Scan for the cell matching the given text and deliver its (x, y) coordinate at center. 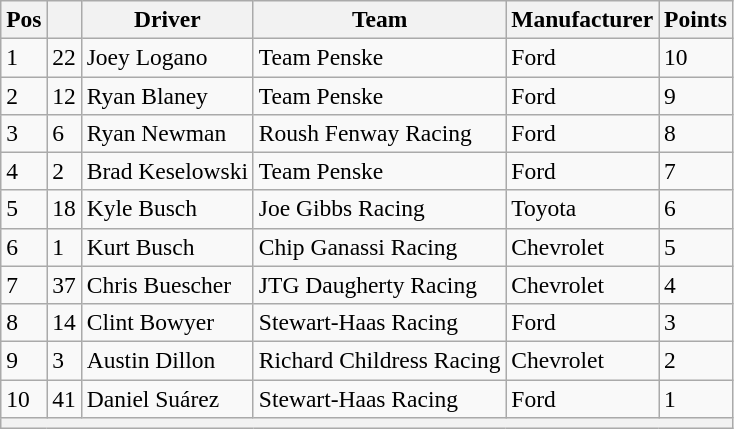
JTG Daugherty Racing (379, 285)
Driver (167, 19)
18 (64, 209)
Chris Buescher (167, 285)
12 (64, 95)
Joe Gibbs Racing (379, 209)
Ryan Blaney (167, 95)
Toyota (582, 209)
Austin Dillon (167, 360)
Roush Fenway Racing (379, 133)
14 (64, 322)
Joey Logano (167, 57)
41 (64, 398)
Ryan Newman (167, 133)
Team (379, 19)
Kyle Busch (167, 209)
Pos (24, 19)
Richard Childress Racing (379, 360)
Points (696, 19)
Kurt Busch (167, 247)
Manufacturer (582, 19)
22 (64, 57)
Brad Keselowski (167, 171)
Clint Bowyer (167, 322)
37 (64, 285)
Daniel Suárez (167, 398)
Chip Ganassi Racing (379, 247)
